From the cell containing the given text, extract its center point as (X, Y) coordinate. 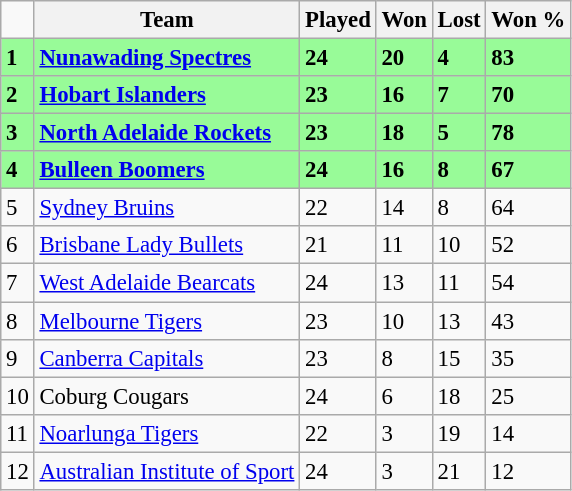
Bulleen Boomers (167, 170)
Won % (528, 20)
43 (528, 321)
Team (167, 20)
83 (528, 58)
64 (528, 208)
Canberra Capitals (167, 358)
North Adelaide Rockets (167, 133)
Nunawading Spectres (167, 58)
20 (404, 58)
1 (18, 58)
67 (528, 170)
52 (528, 245)
Hobart Islanders (167, 95)
70 (528, 95)
15 (459, 358)
Noarlunga Tigers (167, 433)
19 (459, 433)
Brisbane Lady Bullets (167, 245)
Won (404, 20)
Sydney Bruins (167, 208)
Played (338, 20)
78 (528, 133)
25 (528, 396)
Coburg Cougars (167, 396)
Australian Institute of Sport (167, 471)
9 (18, 358)
54 (528, 283)
Melbourne Tigers (167, 321)
Lost (459, 20)
35 (528, 358)
2 (18, 95)
West Adelaide Bearcats (167, 283)
